Scan for the cell matching the given text and deliver its [x, y] coordinate at center. 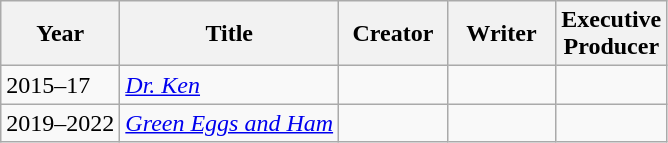
2015–17 [60, 85]
ExecutiveProducer [612, 34]
Writer [502, 34]
Dr. Ken [230, 85]
Creator [394, 34]
Green Eggs and Ham [230, 123]
Title [230, 34]
2019–2022 [60, 123]
Year [60, 34]
